From the cell containing the given text, extract its center point as [X, Y] coordinate. 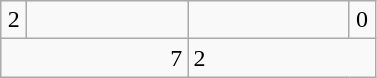
0 [362, 20]
7 [94, 58]
